Extract the (X, Y) coordinate from the center of the cell holding the provided text.  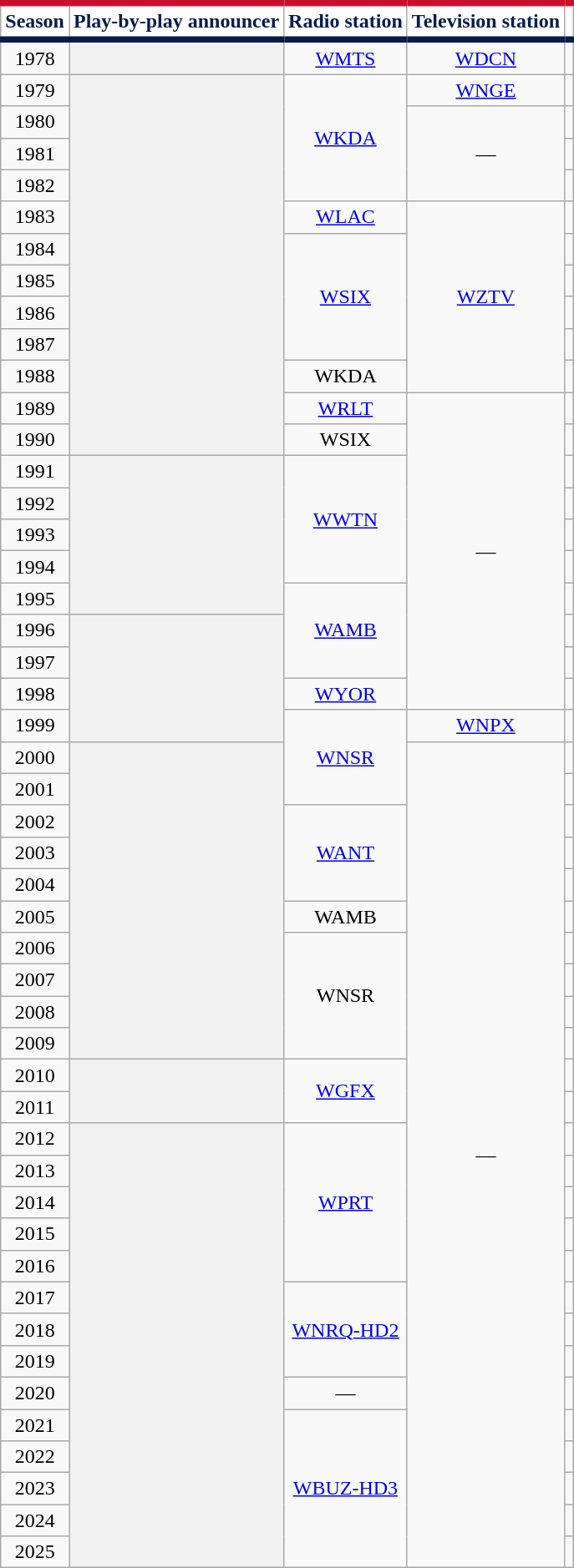
WPRT (346, 1202)
WNRQ-HD2 (346, 1329)
1990 (35, 440)
Radio station (346, 22)
WNGE (485, 90)
WDCN (485, 57)
2020 (35, 1393)
2015 (35, 1234)
1983 (35, 217)
WBUZ-HD3 (346, 1489)
2001 (35, 789)
2013 (35, 1171)
2014 (35, 1202)
1999 (35, 726)
2017 (35, 1297)
2005 (35, 916)
1996 (35, 630)
WZTV (485, 296)
2000 (35, 757)
1994 (35, 567)
2003 (35, 852)
1985 (35, 281)
WGFX (346, 1091)
2016 (35, 1266)
1984 (35, 249)
Television station (485, 22)
WWTN (346, 519)
Play-by-play announcer (175, 22)
2009 (35, 1044)
1993 (35, 535)
2018 (35, 1329)
WMTS (346, 57)
WLAC (346, 217)
2010 (35, 1075)
1991 (35, 472)
1989 (35, 408)
2023 (35, 1489)
2024 (35, 1520)
WRLT (346, 408)
2002 (35, 821)
1982 (35, 185)
2019 (35, 1361)
1995 (35, 599)
WYOR (346, 694)
2012 (35, 1139)
2021 (35, 1425)
2006 (35, 948)
WANT (346, 852)
2007 (35, 980)
2022 (35, 1457)
Season (35, 22)
1980 (35, 122)
2008 (35, 1012)
1978 (35, 57)
1986 (35, 312)
1998 (35, 694)
WNPX (485, 726)
1987 (35, 344)
2004 (35, 884)
2011 (35, 1107)
1988 (35, 376)
1992 (35, 503)
2025 (35, 1552)
1981 (35, 154)
1979 (35, 90)
1997 (35, 662)
